Output the [X, Y] coordinate of the center of the cell containing the given text.  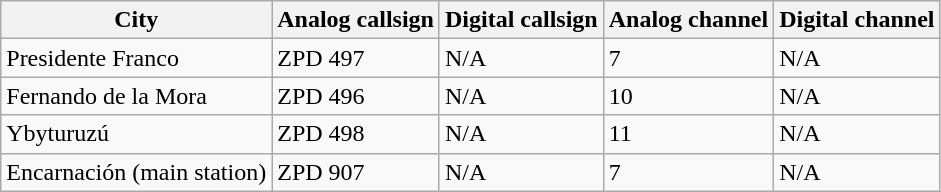
City [136, 20]
ZPD 497 [356, 58]
Ybyturuzú [136, 134]
Encarnación (main station) [136, 172]
Digital channel [857, 20]
10 [688, 96]
Digital callsign [521, 20]
Analog callsign [356, 20]
11 [688, 134]
Presidente Franco [136, 58]
Analog channel [688, 20]
Fernando de la Mora [136, 96]
ZPD 496 [356, 96]
ZPD 907 [356, 172]
ZPD 498 [356, 134]
